Search for the cell housing the specified text and yield its [X, Y] center coordinate. 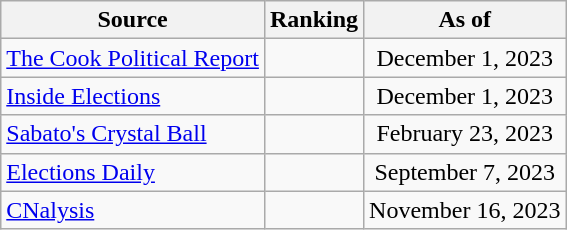
February 23, 2023 [465, 134]
CNalysis [133, 210]
Sabato's Crystal Ball [133, 134]
September 7, 2023 [465, 172]
November 16, 2023 [465, 210]
Source [133, 20]
The Cook Political Report [133, 58]
Inside Elections [133, 96]
Ranking [314, 20]
Elections Daily [133, 172]
As of [465, 20]
